From the cell containing the given text, extract its center point as (X, Y) coordinate. 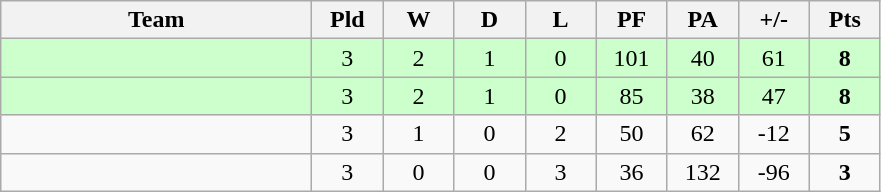
47 (774, 96)
PA (702, 20)
-96 (774, 172)
61 (774, 58)
38 (702, 96)
W (418, 20)
PF (632, 20)
40 (702, 58)
101 (632, 58)
+/- (774, 20)
50 (632, 134)
L (560, 20)
D (490, 20)
Team (156, 20)
Pts (844, 20)
Pld (348, 20)
62 (702, 134)
85 (632, 96)
132 (702, 172)
5 (844, 134)
-12 (774, 134)
36 (632, 172)
